Scan for the cell matching the given text and deliver its [x, y] coordinate at center. 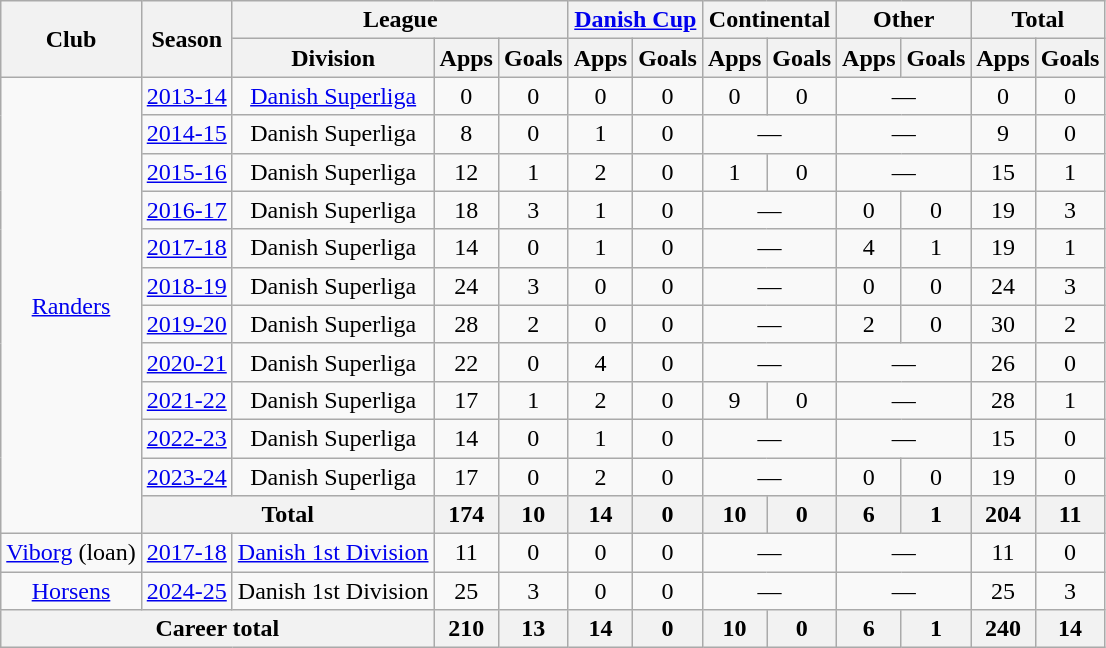
Danish Cup [635, 20]
Division [333, 58]
Horsens [71, 591]
2024-25 [186, 591]
204 [1003, 515]
18 [466, 210]
8 [466, 134]
Career total [218, 629]
2016-17 [186, 210]
Season [186, 39]
Club [71, 39]
2013-14 [186, 96]
2014-15 [186, 134]
174 [466, 515]
210 [466, 629]
Continental [769, 20]
26 [1003, 362]
2023-24 [186, 477]
League [400, 20]
Other [904, 20]
22 [466, 362]
2021-22 [186, 400]
12 [466, 172]
240 [1003, 629]
30 [1003, 324]
2015-16 [186, 172]
2020-21 [186, 362]
2018-19 [186, 286]
13 [533, 629]
Viborg (loan) [71, 553]
2019-20 [186, 324]
2022-23 [186, 438]
Randers [71, 306]
